Detect which cell encompasses the target text, then output its (x, y) center coordinate. 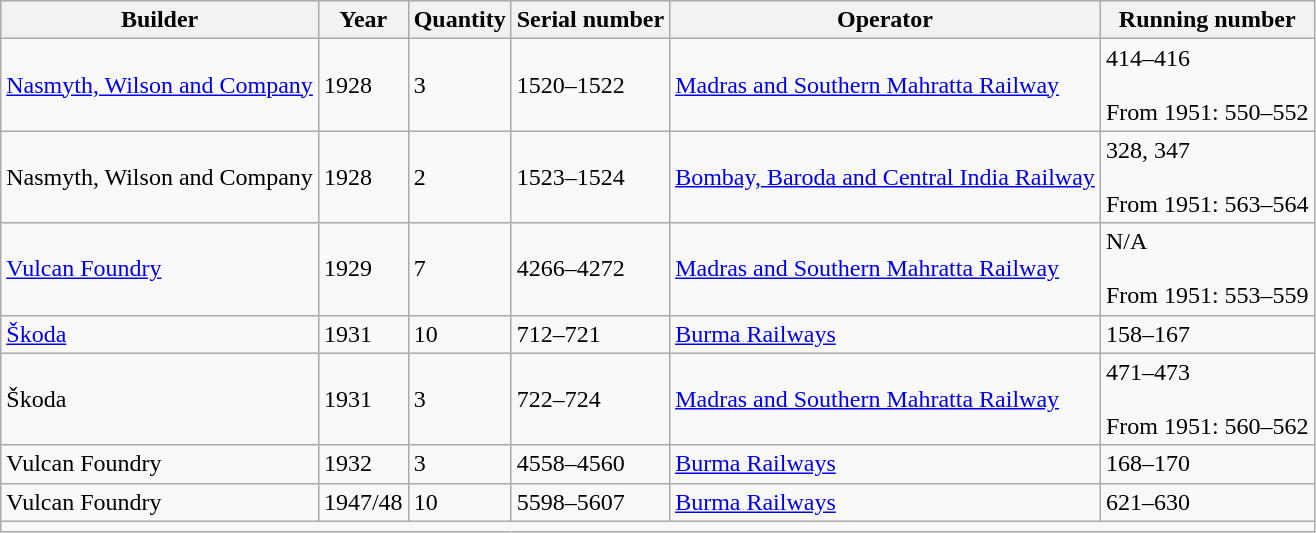
2 (460, 177)
Quantity (460, 20)
1929 (363, 269)
471–473From 1951: 560–562 (1207, 399)
158–167 (1207, 334)
621–630 (1207, 502)
5598–5607 (590, 502)
4558–4560 (590, 464)
N/AFrom 1951: 553–559 (1207, 269)
Year (363, 20)
712–721 (590, 334)
1932 (363, 464)
4266–4272 (590, 269)
7 (460, 269)
1947/48 (363, 502)
414–416From 1951: 550–552 (1207, 85)
722–724 (590, 399)
1520–1522 (590, 85)
Bombay, Baroda and Central India Railway (886, 177)
168–170 (1207, 464)
Serial number (590, 20)
Operator (886, 20)
Builder (160, 20)
Running number (1207, 20)
1523–1524 (590, 177)
328, 347From 1951: 563–564 (1207, 177)
